Capture the cell that displays the provided text and extract its (X, Y) central coordinate. 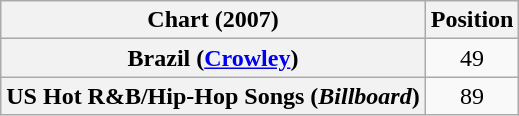
49 (472, 58)
89 (472, 96)
Brazil (Crowley) (213, 58)
Position (472, 20)
Chart (2007) (213, 20)
US Hot R&B/Hip-Hop Songs (Billboard) (213, 96)
